From the cell containing the given text, extract its center point as (x, y) coordinate. 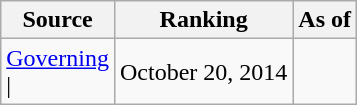
October 20, 2014 (203, 72)
Source (58, 20)
Ranking (203, 20)
As of (325, 20)
Governing| (58, 72)
